Extract the (x, y) coordinate from the center of the cell holding the provided text.  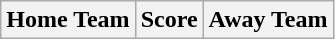
Score (169, 20)
Away Team (268, 20)
Home Team (68, 20)
